Extract the [x, y] coordinate from the center of the cell holding the provided text.  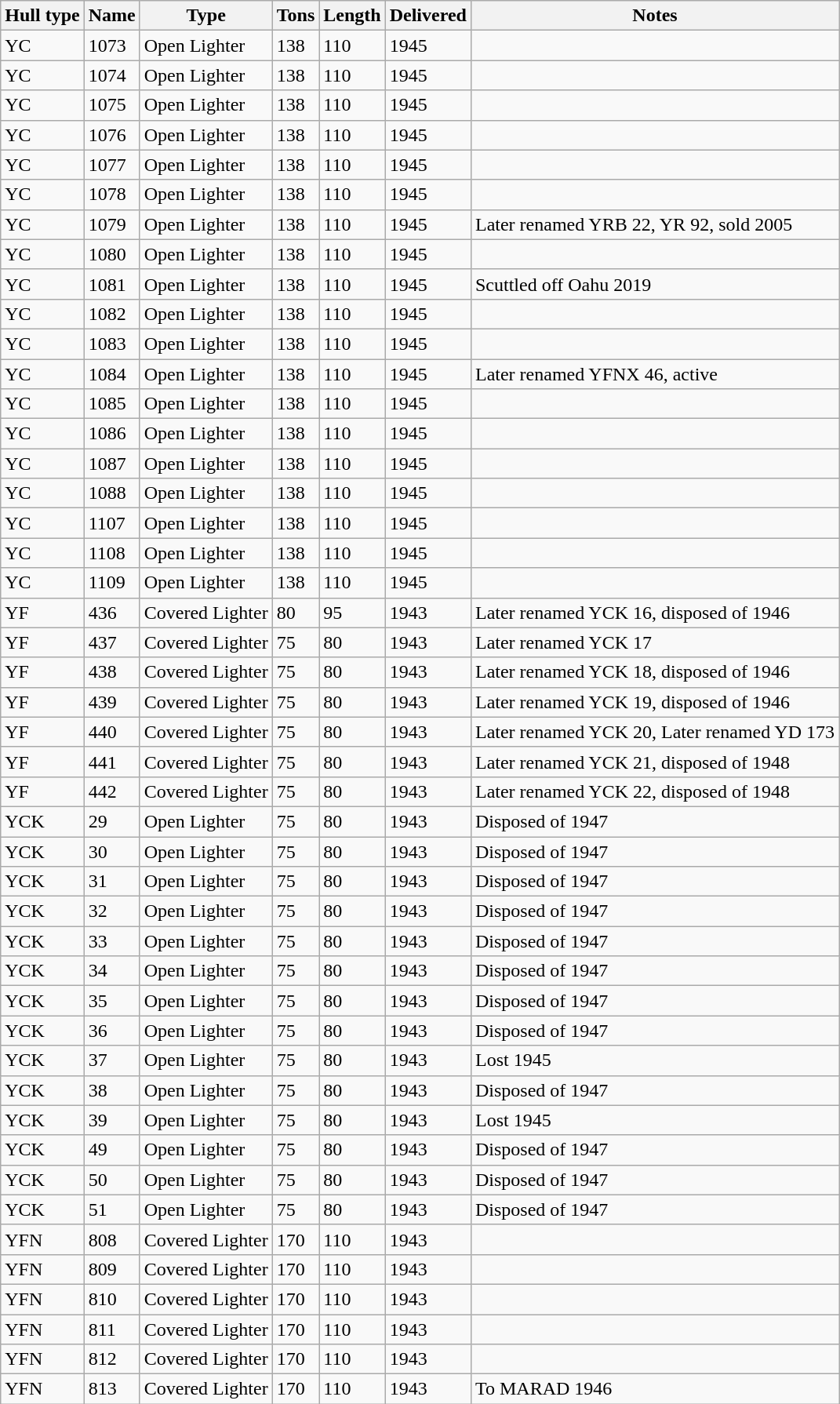
33 [111, 941]
811 [111, 1329]
813 [111, 1389]
1083 [111, 344]
437 [111, 642]
436 [111, 613]
1085 [111, 404]
Later renamed YCK 18, disposed of 1946 [654, 672]
Later renamed YCK 22, disposed of 1948 [654, 791]
1077 [111, 165]
50 [111, 1180]
Later renamed YFNX 46, active [654, 374]
440 [111, 732]
To MARAD 1946 [654, 1389]
1076 [111, 135]
Delivered [428, 16]
Later renamed YCK 20, Later renamed YD 173 [654, 732]
Later renamed YCK 17 [654, 642]
32 [111, 911]
1088 [111, 493]
38 [111, 1090]
438 [111, 672]
51 [111, 1209]
812 [111, 1359]
1082 [111, 314]
1086 [111, 434]
1075 [111, 105]
Notes [654, 16]
49 [111, 1150]
1109 [111, 583]
442 [111, 791]
1081 [111, 284]
30 [111, 851]
1078 [111, 195]
Scuttled off Oahu 2019 [654, 284]
Later renamed YRB 22, YR 92, sold 2005 [654, 224]
31 [111, 882]
39 [111, 1120]
Hull type [42, 16]
29 [111, 821]
1108 [111, 553]
1087 [111, 464]
Name [111, 16]
809 [111, 1269]
1079 [111, 224]
Later renamed YCK 19, disposed of 1946 [654, 702]
810 [111, 1299]
1073 [111, 45]
35 [111, 1001]
36 [111, 1031]
Later renamed YCK 16, disposed of 1946 [654, 613]
1107 [111, 523]
1074 [111, 75]
34 [111, 971]
95 [352, 613]
Tons [296, 16]
Length [352, 16]
1080 [111, 254]
37 [111, 1060]
441 [111, 762]
1084 [111, 374]
Type [205, 16]
Later renamed YCK 21, disposed of 1948 [654, 762]
808 [111, 1239]
439 [111, 702]
